Pinpoint the cell where the given text exists, returning its [x, y] midpoint coordinate. 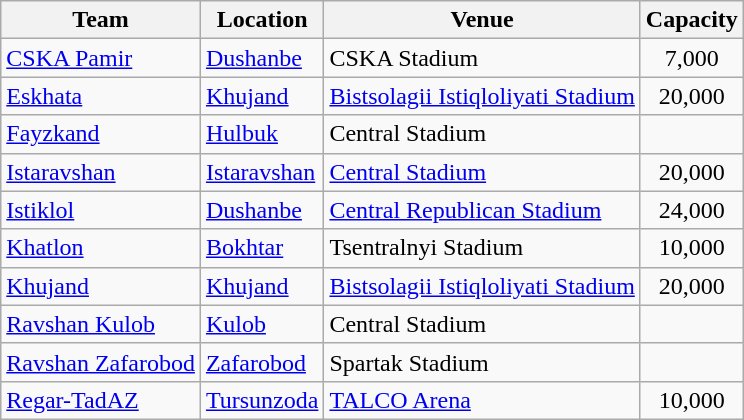
CSKA Stadium [482, 58]
Fayzkand [101, 134]
7,000 [692, 58]
CSKA Pamir [101, 58]
Venue [482, 20]
Khatlon [101, 248]
TALCO Arena [482, 400]
Central Republican Stadium [482, 210]
Spartak Stadium [482, 362]
Tursunzoda [262, 400]
Location [262, 20]
Hulbuk [262, 134]
24,000 [692, 210]
Zafarobod [262, 362]
Eskhata [101, 96]
Ravshan Zafarobod [101, 362]
Capacity [692, 20]
Istiklol [101, 210]
Ravshan Kulob [101, 324]
Tsentralnyi Stadium [482, 248]
Kulob [262, 324]
Team [101, 20]
Regar-TadAZ [101, 400]
Bokhtar [262, 248]
